From the cell containing the given text, extract its center point as [X, Y] coordinate. 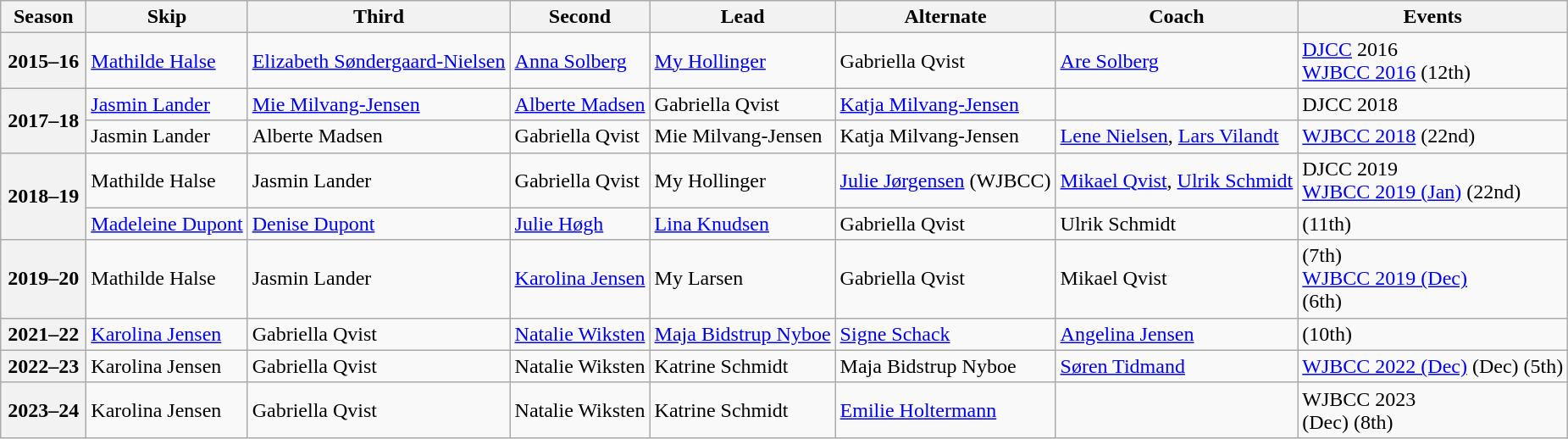
2017–18 [44, 120]
DJCC 2016 WJBCC 2016 (12th) [1433, 61]
Julie Høgh [579, 224]
2015–16 [44, 61]
2023–24 [44, 410]
DJCC 2019 WJBCC 2019 (Jan) (22nd) [1433, 180]
2022–23 [44, 366]
My Larsen [742, 279]
Mikael Qvist [1177, 279]
(7th)WJBCC 2019 (Dec) (6th) [1433, 279]
Are Solberg [1177, 61]
Elizabeth Søndergaard-Nielsen [379, 61]
Alternate [945, 17]
Anna Solberg [579, 61]
Signe Schack [945, 334]
Lina Knudsen [742, 224]
Denise Dupont [379, 224]
WJBCC 2018 (22nd) [1433, 136]
Season [44, 17]
Lene Nielsen, Lars Vilandt [1177, 136]
WJBCC 2023(Dec) (8th) [1433, 410]
WJBCC 2022 (Dec) (Dec) (5th) [1433, 366]
Second [579, 17]
Mikael Qvist, Ulrik Schmidt [1177, 180]
2019–20 [44, 279]
Coach [1177, 17]
DJCC 2018 [1433, 104]
Julie Jørgensen (WJBCC) [945, 180]
Events [1433, 17]
2018–19 [44, 197]
Søren Tidmand [1177, 366]
Emilie Holtermann [945, 410]
Skip [167, 17]
Angelina Jensen [1177, 334]
Madeleine Dupont [167, 224]
Third [379, 17]
Lead [742, 17]
(10th) [1433, 334]
Ulrik Schmidt [1177, 224]
2021–22 [44, 334]
(11th) [1433, 224]
